Return [x, y] of the center of cell containing provided text 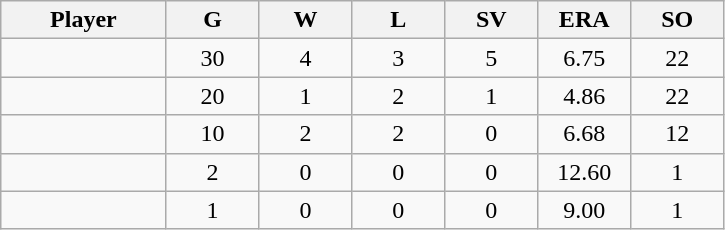
5 [492, 58]
10 [212, 134]
6.75 [584, 58]
12.60 [584, 172]
20 [212, 96]
W [306, 20]
12 [678, 134]
4 [306, 58]
6.68 [584, 134]
G [212, 20]
Player [84, 20]
L [398, 20]
9.00 [584, 210]
ERA [584, 20]
3 [398, 58]
30 [212, 58]
4.86 [584, 96]
SO [678, 20]
SV [492, 20]
